Scan for the cell matching the given text and deliver its (x, y) coordinate at center. 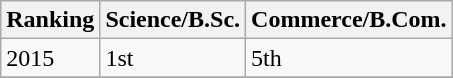
5th (350, 58)
Science/B.Sc. (173, 20)
2015 (50, 58)
Ranking (50, 20)
1st (173, 58)
Commerce/B.Com. (350, 20)
